Locate the cell with the specified text and output its (x, y) center coordinate. 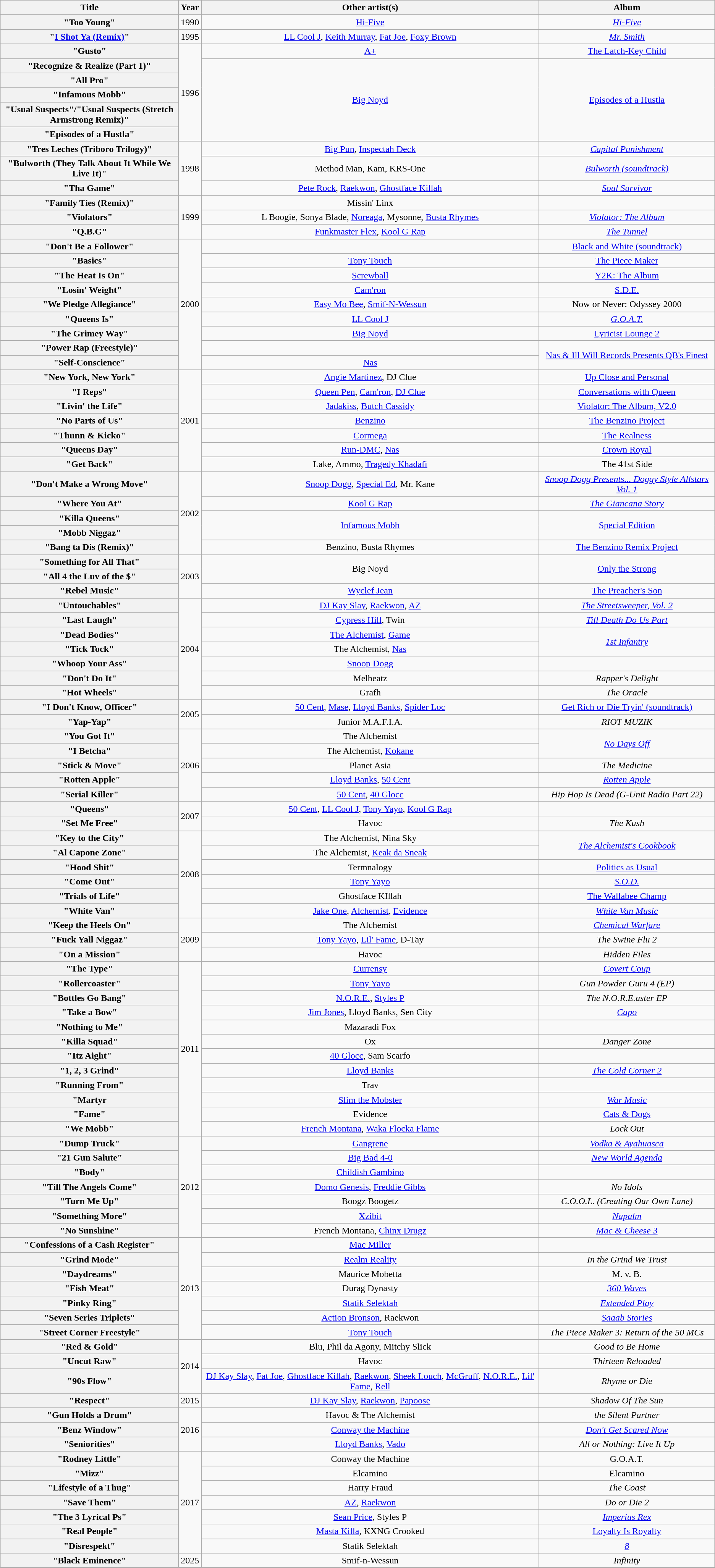
Lyricist Lounge 2 (627, 333)
Do or Die 2 (627, 1502)
"Bang ta Dis (Remix)" (89, 547)
"Killa Queens" (89, 518)
Wyclef Jean (370, 591)
8 (627, 1546)
The Kush (627, 823)
Big Bad 4-0 (370, 1158)
"Tha Game" (89, 188)
Lloyd Banks, Vado (370, 1444)
Termnalogy (370, 867)
Snoop Dogg Presents... Doggy Style Allstars Vol. 1 (627, 484)
"Gun Holds a Drum" (89, 1415)
1995 (190, 37)
Don't Get Scared Now (627, 1430)
"Rebel Music" (89, 591)
"Hood Shit" (89, 867)
2001 (190, 420)
Black and White (soundtrack) (627, 246)
Action Bronson, Raekwon (370, 1317)
"Mobb Niggaz" (89, 533)
"Seven Series Triplets" (89, 1317)
"Losin' Weight" (89, 290)
Shadow Of The Sun (627, 1401)
2004 (190, 649)
RIOT MUZIK (627, 722)
Masta Killa, KXNG Crooked (370, 1531)
The Oracle (627, 693)
Benzino (370, 420)
Rapper's Delight (627, 678)
Durag Dynasty (370, 1288)
The Tunnel (627, 232)
"On a Mission" (89, 954)
2017 (190, 1502)
French Montana, Chinx Drugz (370, 1230)
2013 (190, 1288)
Till Death Do Us Part (627, 620)
Screwball (370, 275)
2005 (190, 714)
The Alchemist, Game (370, 634)
"Keep the Heels On" (89, 925)
"Q.B.G" (89, 232)
The Preacher's Son (627, 591)
"I Shot Ya (Remix)" (89, 37)
The 41st Side (627, 464)
"Running From" (89, 1085)
Lock Out (627, 1128)
2014 (190, 1366)
"Yap-Yap" (89, 722)
"Queens Is" (89, 319)
The Alchemist's Cookbook (627, 845)
DJ Kay Slay, Raekwon, AZ (370, 605)
DJ Kay Slay, Fat Joe, Ghostface Killah, Raekwon, Sheek Louch, McGruff, N.O.R.E., Lil' Fame, Rell (370, 1381)
"Respect" (89, 1401)
"Uncut Raw" (89, 1361)
Slim the Mobster (370, 1099)
Cats & Dogs (627, 1114)
The Streetsweeper, Vol. 2 (627, 605)
The Alchemist, Kokane (370, 751)
"Queens" (89, 809)
Melbeatz (370, 678)
"Violators" (89, 217)
"Dead Bodies" (89, 634)
Gun Powder Guru 4 (EP) (627, 983)
The Coast (627, 1488)
"Stick & Move" (89, 765)
Childish Gambino (370, 1172)
Mac & Cheese 3 (627, 1230)
Domo Genesis, Freddie Gibbs (370, 1187)
Harry Fraud (370, 1488)
"Key to the City" (89, 838)
"Turn Me Up" (89, 1201)
"Tick Tock" (89, 649)
"All Pro" (89, 80)
Blu, Phil da Agony, Mitchy Slick (370, 1347)
"No Sunshine" (89, 1230)
Maurice Mobetta (370, 1274)
"Save Them" (89, 1502)
Lloyd Banks, 50 Cent (370, 780)
Other artist(s) (370, 8)
Funkmaster Flex, Kool G Rap (370, 232)
The Alchemist, Keak da Sneak (370, 852)
"Hot Wheels" (89, 693)
Hip Hop Is Dead (G-Unit Radio Part 22) (627, 794)
"Untouchables" (89, 605)
Thirteen Reloaded (627, 1361)
"New York, New York" (89, 377)
"Real People" (89, 1531)
The Benzino Remix Project (627, 547)
"Seniorities" (89, 1444)
S.D.E. (627, 290)
"Thunn & Kicko" (89, 435)
"90s Flow" (89, 1381)
1998 (190, 168)
New World Agenda (627, 1158)
Rotten Apple (627, 780)
360 Waves (627, 1288)
"Black Eminence" (89, 1560)
Crown Royal (627, 450)
1999 (190, 217)
No Idols (627, 1187)
Infamous Mobb (370, 525)
Junior M.A.F.I.A. (370, 722)
Xzibit (370, 1216)
Mr. Smith (627, 37)
Boogz Boogetz (370, 1201)
"No Parts of Us" (89, 420)
Lloyd Banks (370, 1070)
Ox (370, 1041)
Up Close and Personal (627, 377)
M. v. B. (627, 1274)
2009 (190, 940)
Cormega (370, 435)
"Whoop Your Ass" (89, 663)
"Grind Mode" (89, 1259)
Y2K: The Album (627, 275)
Only the Strong (627, 569)
"Don't Make a Wrong Move" (89, 484)
the Silent Partner (627, 1415)
War Music (627, 1099)
"Trials of Life" (89, 896)
The Alchemist, Nina Sky (370, 838)
"Body" (89, 1172)
Covert Coup (627, 969)
"Self-Conscience" (89, 362)
Missin' Linx (370, 203)
"Till The Angels Come" (89, 1187)
"Family Ties (Remix)" (89, 203)
"Something More" (89, 1216)
Get Rich or Die Tryin' (soundtrack) (627, 707)
"All 4 the Luv of the $" (89, 576)
Lake, Ammo, Tragedy Khadafi (370, 464)
"The Type" (89, 969)
Saaab Stories (627, 1317)
Capo (627, 1012)
The Piece Maker (627, 261)
The Piece Maker 3: Return of the 50 MCs (627, 1332)
"Infamous Mobb" (89, 95)
"The Grimey Way" (89, 333)
"I Reps" (89, 391)
"Al Capone Zone" (89, 852)
Politics as Usual (627, 867)
Jim Jones, Lloyd Banks, Sen City (370, 1012)
No Days Off (627, 744)
"Don't Do It" (89, 678)
Hidden Files (627, 954)
Rhyme or Die (627, 1381)
Run-DMC, Nas (370, 450)
Chemical Warfare (627, 925)
The Medicine (627, 765)
50 Cent, 40 Glocc (370, 794)
2016 (190, 1430)
"Benz Window" (89, 1430)
"The Heat Is On" (89, 275)
"Set Me Free" (89, 823)
The Wallabee Champ (627, 896)
"Fame" (89, 1114)
Imperius Rex (627, 1517)
"21 Gun Salute" (89, 1158)
Gangrene (370, 1143)
Easy Mo Bee, Smif-N-Wessun (370, 304)
"Confessions of a Cash Register" (89, 1245)
The Alchemist, Nas (370, 649)
The Latch-Key Child (627, 51)
Pete Rock, Raekwon, Ghostface Killah (370, 188)
2008 (190, 874)
"Red & Gold" (89, 1347)
Capital Punishment (627, 149)
"Serial Killer" (89, 794)
Evidence (370, 1114)
The Realness (627, 435)
Special Edition (627, 525)
Method Man, Kam, KRS-One (370, 168)
Danger Zone (627, 1041)
"Bottles Go Bang" (89, 998)
2003 (190, 576)
50 Cent, LL Cool J, Tony Yayo, Kool G Rap (370, 809)
"Disrespekt" (89, 1546)
"White Van" (89, 911)
The Cold Corner 2 (627, 1070)
Jake One, Alchemist, Evidence (370, 911)
Benzino, Busta Rhymes (370, 547)
Queen Pen, Cam'ron, DJ Clue (370, 391)
S.O.D. (627, 881)
"Episodes of a Hustla" (89, 134)
"Basics" (89, 261)
Ghostface KIllah (370, 896)
Violator: The Album, V2.0 (627, 406)
"Recognize & Realize (Part 1)" (89, 66)
LL Cool J, Keith Murray, Fat Joe, Foxy Brown (370, 37)
2015 (190, 1401)
Album (627, 8)
"Too Young" (89, 22)
Mazaradi Fox (370, 1027)
LL Cool J (370, 319)
"Dump Truck" (89, 1143)
2011 (190, 1049)
2002 (190, 513)
"I Betcha" (89, 751)
Angie Martinez, DJ Clue (370, 377)
"Street Corner Freestyle" (89, 1332)
The Giancana Story (627, 504)
1990 (190, 22)
Now or Never: Odyssey 2000 (627, 304)
"Daydreams" (89, 1274)
Smif-n-Wessun (370, 1560)
"Come Out" (89, 881)
1st Infantry (627, 642)
"Itz Aight" (89, 1056)
2000 (190, 305)
Napalm (627, 1216)
Nas & Ill Will Records Presents QB's Finest (627, 355)
L Boogie, Sonya Blade, Noreaga, Mysonne, Busta Rhymes (370, 217)
Snoop Dogg (370, 663)
"1, 2, 3 Grind" (89, 1070)
White Van Music (627, 911)
"Where You At" (89, 504)
"Mizz" (89, 1473)
Big Pun, Inspectah Deck (370, 149)
"Rollercoaster" (89, 983)
Vodka & Ayahuasca (627, 1143)
1996 (190, 92)
"Rotten Apple" (89, 780)
Sean Price, Styles P (370, 1517)
Jadakiss, Butch Cassidy (370, 406)
2007 (190, 816)
N.O.R.E., Styles P (370, 998)
"We Mobb" (89, 1128)
"Power Rap (Freestyle)" (89, 348)
Extended Play (627, 1303)
"Don't Be a Follower" (89, 246)
Good to Be Home (627, 1347)
"Rodney Little" (89, 1459)
Kool G Rap (370, 504)
Havoc & The Alchemist (370, 1415)
In the Grind We Trust (627, 1259)
Soul Survivor (627, 188)
Episodes of a Hustla (627, 100)
"You Got It" (89, 736)
Violator: The Album (627, 217)
"Queens Day" (89, 450)
"Pinky Ring" (89, 1303)
"Usual Suspects"/"Usual Suspects (Stretch Armstrong Remix)" (89, 115)
Bulworth (soundtrack) (627, 168)
40 Glocc, Sam Scarfo (370, 1056)
Planet Asia (370, 765)
2006 (190, 765)
Snoop Dogg, Special Ed, Mr. Kane (370, 484)
All or Nothing: Live It Up (627, 1444)
A+ (370, 51)
2025 (190, 1560)
Loyalty Is Royalty (627, 1531)
"Get Back" (89, 464)
The Benzino Project (627, 420)
"Take a Bow" (89, 1012)
"I Don't Know, Officer" (89, 707)
2012 (190, 1187)
Trav (370, 1085)
"Something for All That" (89, 562)
"Fuck Yall Niggaz" (89, 940)
Realm Reality (370, 1259)
"The 3 Lyrical Ps" (89, 1517)
"Martyr (89, 1099)
Cypress Hill, Twin (370, 620)
French Montana, Waka Flocka Flame (370, 1128)
C.O.O.L. (Creating Our Own Lane) (627, 1201)
Tony Yayo, Lil' Fame, D-Tay (370, 940)
Mac Miller (370, 1245)
"Killa Squad" (89, 1041)
Conversations with Queen (627, 391)
"We Pledge Allegiance" (89, 304)
Title (89, 8)
Currensy (370, 969)
"Fish Meat" (89, 1288)
"Livin' the Life" (89, 406)
"Tres Leches (Triboro Trilogy)" (89, 149)
Grafh (370, 693)
Nas (370, 362)
"Gusto" (89, 51)
Infinity (627, 1560)
The N.O.R.E.aster EP (627, 998)
"Bulworth (They Talk About It While We Live It)" (89, 168)
Year (190, 8)
Cam'ron (370, 290)
"Nothing to Me" (89, 1027)
DJ Kay Slay, Raekwon, Papoose (370, 1401)
"Last Laugh" (89, 620)
The Swine Flu 2 (627, 940)
AZ, Raekwon (370, 1502)
50 Cent, Mase, Lloyd Banks, Spider Loc (370, 707)
"Lifestyle of a Thug" (89, 1488)
